Provide the [X, Y] coordinate of the cell's center where the given text is located.  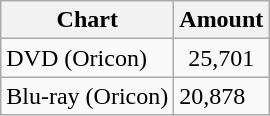
Blu-ray (Oricon) [88, 96]
20,878 [222, 96]
DVD (Oricon) [88, 58]
Chart [88, 20]
Amount [222, 20]
25,701 [222, 58]
